From the cell containing the given text, extract its center point as [X, Y] coordinate. 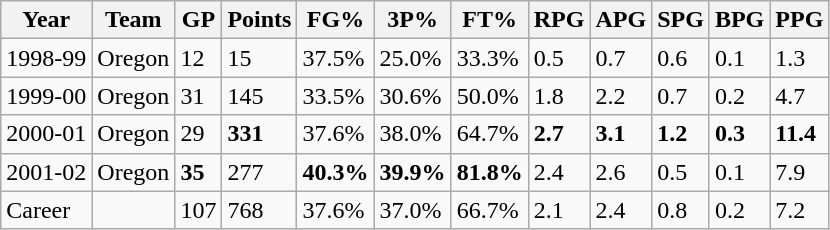
7.2 [800, 210]
3P% [412, 20]
2.7 [559, 134]
1999-00 [46, 96]
2001-02 [46, 172]
331 [260, 134]
Year [46, 20]
Career [46, 210]
33.5% [336, 96]
2.2 [621, 96]
BPG [739, 20]
38.0% [412, 134]
35 [198, 172]
1.3 [800, 58]
Points [260, 20]
37.0% [412, 210]
FT% [490, 20]
25.0% [412, 58]
0.3 [739, 134]
11.4 [800, 134]
PPG [800, 20]
7.9 [800, 172]
2000-01 [46, 134]
37.5% [336, 58]
RPG [559, 20]
FG% [336, 20]
30.6% [412, 96]
0.8 [681, 210]
1998-99 [46, 58]
66.7% [490, 210]
33.3% [490, 58]
107 [198, 210]
3.1 [621, 134]
APG [621, 20]
GP [198, 20]
39.9% [412, 172]
145 [260, 96]
64.7% [490, 134]
0.6 [681, 58]
Team [134, 20]
31 [198, 96]
1.8 [559, 96]
81.8% [490, 172]
50.0% [490, 96]
SPG [681, 20]
2.1 [559, 210]
29 [198, 134]
2.6 [621, 172]
277 [260, 172]
15 [260, 58]
4.7 [800, 96]
768 [260, 210]
40.3% [336, 172]
12 [198, 58]
1.2 [681, 134]
